Scan for the cell matching the given text and deliver its [x, y] coordinate at center. 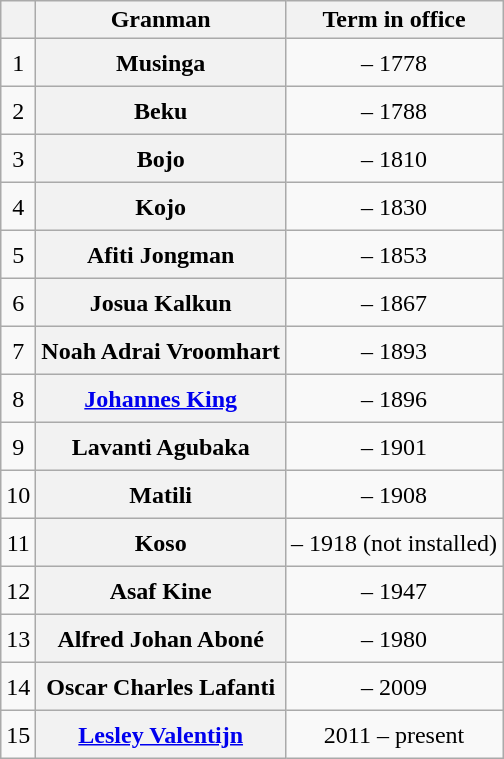
– 1896 [394, 399]
13 [18, 639]
12 [18, 591]
– 1901 [394, 447]
Granman [161, 20]
– 1778 [394, 63]
– 1947 [394, 591]
– 1788 [394, 111]
– 1918 (not installed) [394, 543]
Asaf Kine [161, 591]
Kojo [161, 207]
– 1830 [394, 207]
Term in office [394, 20]
Koso [161, 543]
Lavanti Agubaka [161, 447]
Beku [161, 111]
Alfred Johan Aboné [161, 639]
4 [18, 207]
6 [18, 303]
14 [18, 687]
Matili [161, 495]
– 1867 [394, 303]
2011 – present [394, 735]
1 [18, 63]
Lesley Valentijn [161, 735]
3 [18, 159]
Noah Adrai Vroomhart [161, 351]
10 [18, 495]
Josua Kalkun [161, 303]
Musinga [161, 63]
15 [18, 735]
– 1853 [394, 255]
Oscar Charles Lafanti [161, 687]
11 [18, 543]
8 [18, 399]
Bojo [161, 159]
9 [18, 447]
– 1980 [394, 639]
Afiti Jongman [161, 255]
– 1893 [394, 351]
2 [18, 111]
Johannes King [161, 399]
– 1810 [394, 159]
7 [18, 351]
– 2009 [394, 687]
– 1908 [394, 495]
5 [18, 255]
